Scan for the cell matching the given text and deliver its [X, Y] coordinate at center. 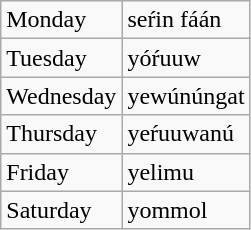
yóŕuuw [186, 58]
yewúnúngat [186, 96]
yommol [186, 210]
Wednesday [62, 96]
Thursday [62, 134]
Friday [62, 172]
yelimu [186, 172]
Saturday [62, 210]
Tuesday [62, 58]
seŕin fáán [186, 20]
Monday [62, 20]
yeŕuuwanú [186, 134]
